Identify which cell holds the provided text, then report its (x, y) central coordinate. 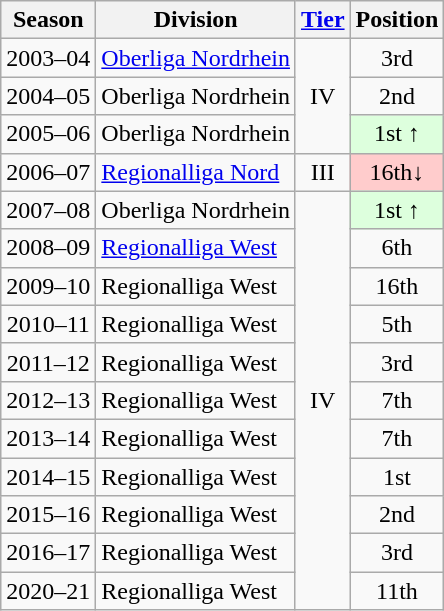
III (322, 172)
2011–12 (48, 362)
2009–10 (48, 286)
2007–08 (48, 210)
2015–16 (48, 515)
11th (397, 591)
16th (397, 286)
2013–14 (48, 438)
2005–06 (48, 134)
2010–11 (48, 324)
Division (196, 20)
2003–04 (48, 58)
2004–05 (48, 96)
6th (397, 248)
2012–13 (48, 400)
1st (397, 477)
Position (397, 20)
2020–21 (48, 591)
2008–09 (48, 248)
Season (48, 20)
2006–07 (48, 172)
2014–15 (48, 477)
2016–17 (48, 553)
5th (397, 324)
16th↓ (397, 172)
Regionalliga Nord (196, 172)
Tier (322, 20)
